Locate the cell with the specified text and output its (x, y) center coordinate. 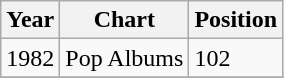
Chart (124, 20)
Year (30, 20)
Position (236, 20)
1982 (30, 58)
102 (236, 58)
Pop Albums (124, 58)
